Search for the cell housing the specified text and yield its (x, y) center coordinate. 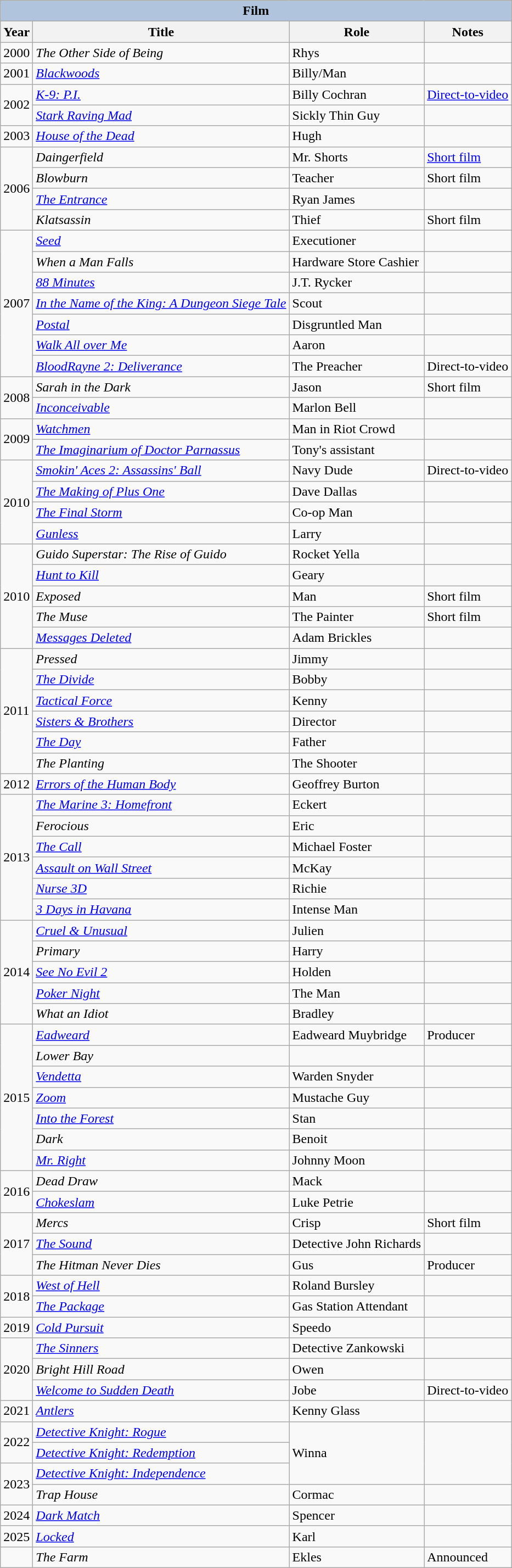
Rhys (357, 53)
Hunt to Kill (161, 575)
The Divide (161, 680)
The Package (161, 1307)
The Entrance (161, 199)
Postal (161, 324)
Jason (357, 387)
Lower Bay (161, 1056)
Detective Knight: Rogue (161, 1432)
2018 (16, 1296)
Johnny Moon (357, 1160)
Aaron (357, 345)
The Day (161, 742)
Gus (357, 1264)
Father (357, 742)
2007 (16, 303)
Eckert (357, 805)
Sickly Thin Guy (357, 115)
Luke Petrie (357, 1202)
Pressed (161, 659)
Teacher (357, 178)
88 Minutes (161, 283)
Trap House (161, 1494)
Mercs (161, 1223)
2000 (16, 53)
Richie (357, 888)
The Hitman Never Dies (161, 1264)
Poker Night (161, 993)
Tony's assistant (357, 450)
The Making of Plus One (161, 491)
2001 (16, 74)
Locked (161, 1536)
2006 (16, 188)
Into the Forest (161, 1118)
Ekles (357, 1557)
Tactical Force (161, 701)
Cold Pursuit (161, 1328)
Gunless (161, 533)
The Sinners (161, 1348)
The Final Storm (161, 512)
2009 (16, 439)
Bobby (357, 680)
2020 (16, 1369)
Hugh (357, 136)
Nurse 3D (161, 888)
Eric (357, 826)
Co-op Man (357, 512)
Dark Match (161, 1515)
Dark (161, 1139)
The Sound (161, 1244)
West of Hell (161, 1286)
BloodRayne 2: Deliverance (161, 366)
The Call (161, 847)
2013 (16, 857)
Dave Dallas (357, 491)
Detective Zankowski (357, 1348)
Geary (357, 575)
Roland Bursley (357, 1286)
Dead Draw (161, 1181)
Disgruntled Man (357, 324)
2024 (16, 1515)
The Preacher (357, 366)
Owen (357, 1369)
Jimmy (357, 659)
The Farm (161, 1557)
2008 (16, 397)
Walk All over Me (161, 345)
Warden Snyder (357, 1077)
Jobe (357, 1390)
Stan (357, 1118)
Geoffrey Burton (357, 784)
Daingerfield (161, 157)
Cormac (357, 1494)
Mr. Right (161, 1160)
K-9: P.I. (161, 94)
Watchmen (161, 429)
Year (16, 32)
Crisp (357, 1223)
The Imaginarium of Doctor Parnassus (161, 450)
Man (357, 596)
In the Name of the King: A Dungeon Siege Tale (161, 304)
Mustache Guy (357, 1097)
Benoit (357, 1139)
Winna (357, 1453)
Adam Brickles (357, 638)
Scout (357, 304)
Executioner (357, 240)
What an Idiot (161, 1014)
Welcome to Sudden Death (161, 1390)
3 Days in Havana (161, 909)
2015 (16, 1097)
Eadweard (161, 1035)
Role (357, 32)
Guido Superstar: The Rise of Guido (161, 554)
Smokin' Aces 2: Assassins' Ball (161, 471)
2012 (16, 784)
Title (161, 32)
Seed (161, 240)
Billy/Man (357, 74)
Thief (357, 220)
Sarah in the Dark (161, 387)
Speedo (357, 1328)
Errors of the Human Body (161, 784)
The Other Side of Being (161, 53)
2022 (16, 1442)
2003 (16, 136)
J.T. Rycker (357, 283)
2025 (16, 1536)
Zoom (161, 1097)
Holden (357, 972)
Assault on Wall Street (161, 867)
Mr. Shorts (357, 157)
Billy Cochran (357, 94)
2016 (16, 1191)
House of the Dead (161, 136)
2019 (16, 1328)
Film (256, 11)
2002 (16, 105)
Julien (357, 931)
Notes (468, 32)
Detective Knight: Redemption (161, 1453)
Detective Knight: Independence (161, 1474)
Vendetta (161, 1077)
Harry (357, 951)
Eadweard Muybridge (357, 1035)
Navy Dude (357, 471)
Michael Foster (357, 847)
Inconceivable (161, 408)
The Muse (161, 617)
Chokeslam (161, 1202)
The Planting (161, 763)
Man in Riot Crowd (357, 429)
2017 (16, 1244)
Primary (161, 951)
Blackwoods (161, 74)
Gas Station Attendant (357, 1307)
Larry (357, 533)
2014 (16, 972)
Blowburn (161, 178)
The Marine 3: Homefront (161, 805)
Detective John Richards (357, 1244)
Kenny (357, 701)
Mack (357, 1181)
The Man (357, 993)
When a Man Falls (161, 262)
Hardware Store Cashier (357, 262)
Exposed (161, 596)
Ryan James (357, 199)
Spencer (357, 1515)
Marlon Bell (357, 408)
Director (357, 721)
Ferocious (161, 826)
Cruel & Unusual (161, 931)
2023 (16, 1484)
Intense Man (357, 909)
The Painter (357, 617)
Sisters & Brothers (161, 721)
See No Evil 2 (161, 972)
Karl (357, 1536)
Antlers (161, 1411)
2011 (16, 711)
Announced (468, 1557)
Bright Hill Road (161, 1369)
McKay (357, 867)
Messages Deleted (161, 638)
The Shooter (357, 763)
2021 (16, 1411)
Bradley (357, 1014)
Rocket Yella (357, 554)
Stark Raving Mad (161, 115)
Klatsassin (161, 220)
Kenny Glass (357, 1411)
